Identify which cell holds the provided text, then report its (X, Y) central coordinate. 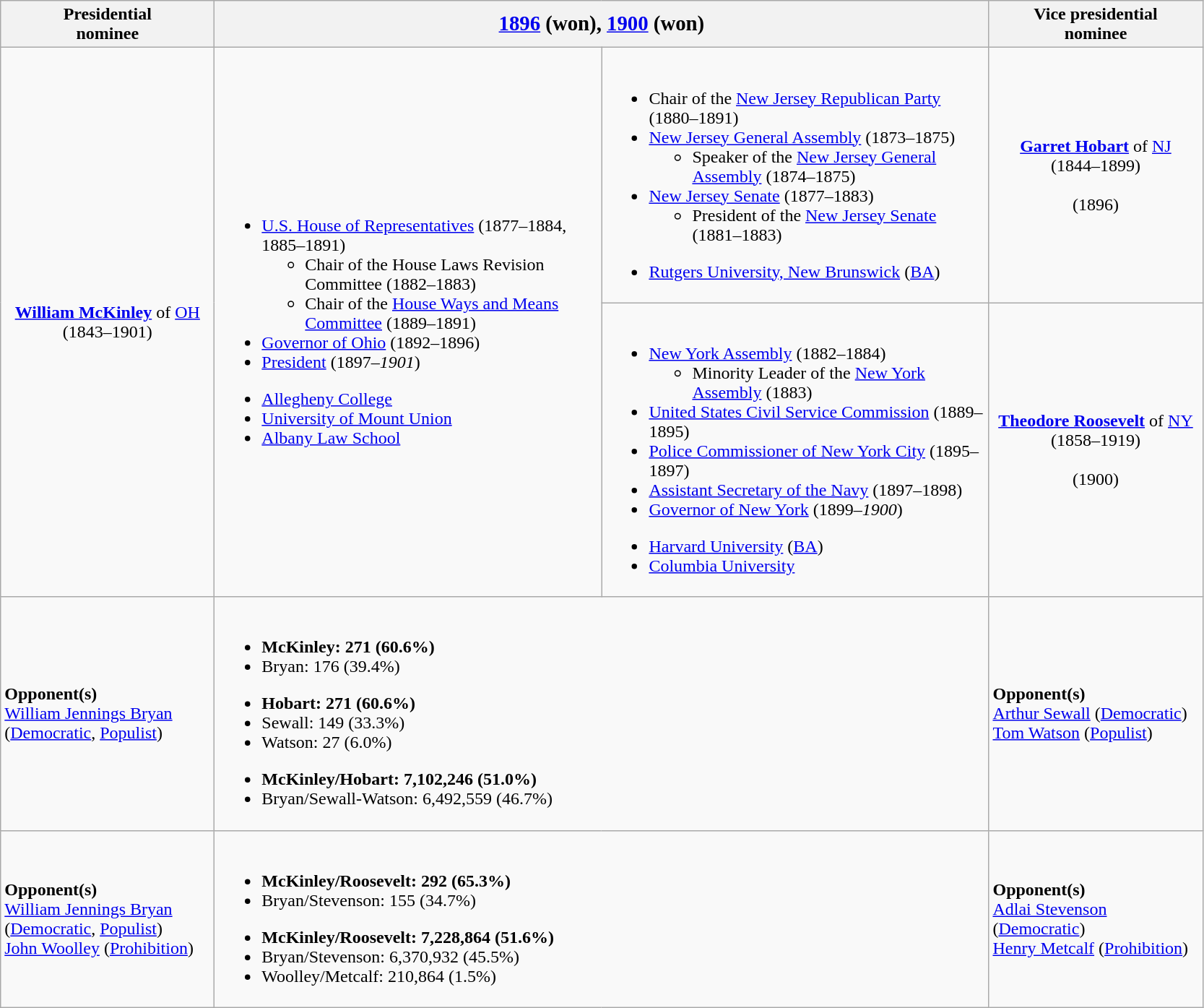
William McKinley of OH(1843–1901) (108, 322)
Theodore Roosevelt of NY(1858–1919)(1900) (1096, 449)
1896 (won), 1900 (won) (602, 25)
Opponent(s)William Jennings Bryan (Democratic, Populist)John Woolley (Prohibition) (108, 919)
Garret Hobart of NJ(1844–1899)(1896) (1096, 175)
Vice presidentialnominee (1096, 25)
Opponent(s)Arthur Sewall (Democratic)Tom Watson (Populist) (1096, 714)
Opponent(s)William Jennings Bryan (Democratic, Populist) (108, 714)
Opponent(s)Adlai Stevenson (Democratic)Henry Metcalf (Prohibition) (1096, 919)
Presidentialnominee (108, 25)
